Pinpoint the cell where the given text exists, returning its [x, y] midpoint coordinate. 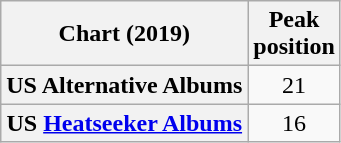
16 [294, 123]
US Heatseeker Albums [124, 123]
US Alternative Albums [124, 85]
21 [294, 85]
Chart (2019) [124, 34]
Peakposition [294, 34]
